Search for the cell housing the specified text and yield its (X, Y) center coordinate. 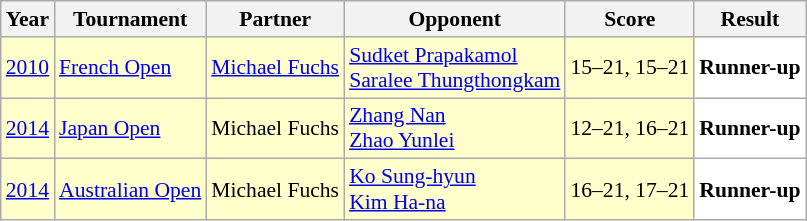
Year (28, 19)
Score (630, 19)
12–21, 16–21 (630, 128)
Ko Sung-hyun Kim Ha-na (454, 190)
Zhang Nan Zhao Yunlei (454, 128)
Opponent (454, 19)
French Open (130, 68)
Australian Open (130, 190)
Tournament (130, 19)
15–21, 15–21 (630, 68)
16–21, 17–21 (630, 190)
Partner (275, 19)
2010 (28, 68)
Sudket Prapakamol Saralee Thungthongkam (454, 68)
Japan Open (130, 128)
Result (750, 19)
